Identify which cell holds the provided text, then report its [x, y] central coordinate. 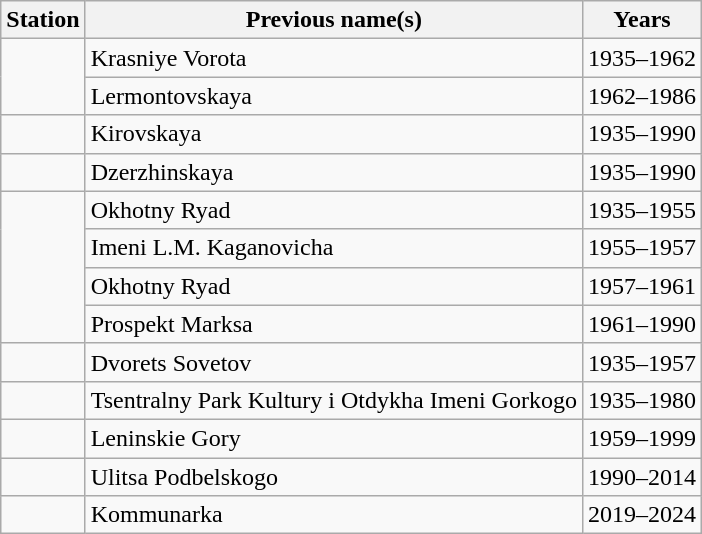
1962–1986 [642, 96]
1990–2014 [642, 477]
1935–1957 [642, 362]
Previous name(s) [334, 20]
1935–1955 [642, 210]
Station [43, 20]
Dzerzhinskaya [334, 172]
1935–1980 [642, 400]
Dvorets Sovetov [334, 362]
Leninskie Gory [334, 438]
1935–1962 [642, 58]
Imeni L.M. Kaganovicha [334, 248]
Prospekt Marksa [334, 324]
Kommunarka [334, 515]
Ulitsa Podbelskogo [334, 477]
2019–2024 [642, 515]
1955–1957 [642, 248]
Krasniye Vorota [334, 58]
Years [642, 20]
Lermontovskaya [334, 96]
1959–1999 [642, 438]
Kirovskaya [334, 134]
1961–1990 [642, 324]
1957–1961 [642, 286]
Tsentralny Park Kultury i Otdykha Imeni Gorkogo [334, 400]
